Locate the cell with the specified text and output its (x, y) center coordinate. 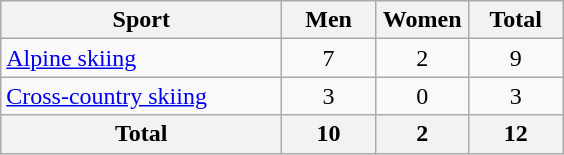
Cross-country skiing (142, 96)
Sport (142, 20)
9 (516, 58)
Men (329, 20)
0 (422, 96)
Women (422, 20)
12 (516, 134)
Alpine skiing (142, 58)
10 (329, 134)
7 (329, 58)
